Detect which cell encompasses the target text, then output its (X, Y) center coordinate. 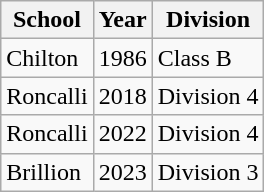
Division (208, 20)
2022 (122, 134)
Division 3 (208, 172)
2023 (122, 172)
2018 (122, 96)
1986 (122, 58)
Brillion (47, 172)
Chilton (47, 58)
Class B (208, 58)
School (47, 20)
Year (122, 20)
